From the cell containing the given text, extract its center point as (X, Y) coordinate. 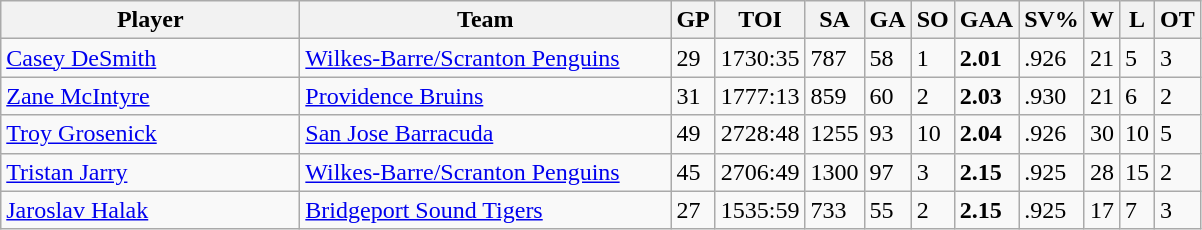
W (1102, 20)
Team (486, 20)
.930 (1052, 96)
1255 (834, 134)
6 (1136, 96)
31 (693, 96)
SO (932, 20)
58 (888, 58)
2.03 (986, 96)
Casey DeSmith (150, 58)
Jaroslav Halak (150, 210)
60 (888, 96)
2.01 (986, 58)
15 (1136, 172)
OT (1177, 20)
733 (834, 210)
2706:49 (760, 172)
GP (693, 20)
1730:35 (760, 58)
Troy Grosenick (150, 134)
97 (888, 172)
Player (150, 20)
Providence Bruins (486, 96)
1535:59 (760, 210)
1300 (834, 172)
17 (1102, 210)
55 (888, 210)
27 (693, 210)
859 (834, 96)
30 (1102, 134)
7 (1136, 210)
L (1136, 20)
TOI (760, 20)
Zane McIntyre (150, 96)
49 (693, 134)
93 (888, 134)
787 (834, 58)
SV% (1052, 20)
28 (1102, 172)
San Jose Barracuda (486, 134)
SA (834, 20)
2728:48 (760, 134)
2.04 (986, 134)
29 (693, 58)
Bridgeport Sound Tigers (486, 210)
Tristan Jarry (150, 172)
45 (693, 172)
GA (888, 20)
1777:13 (760, 96)
GAA (986, 20)
1 (932, 58)
